Determine the [X, Y] coordinate at the center of the cell enclosing the given text.  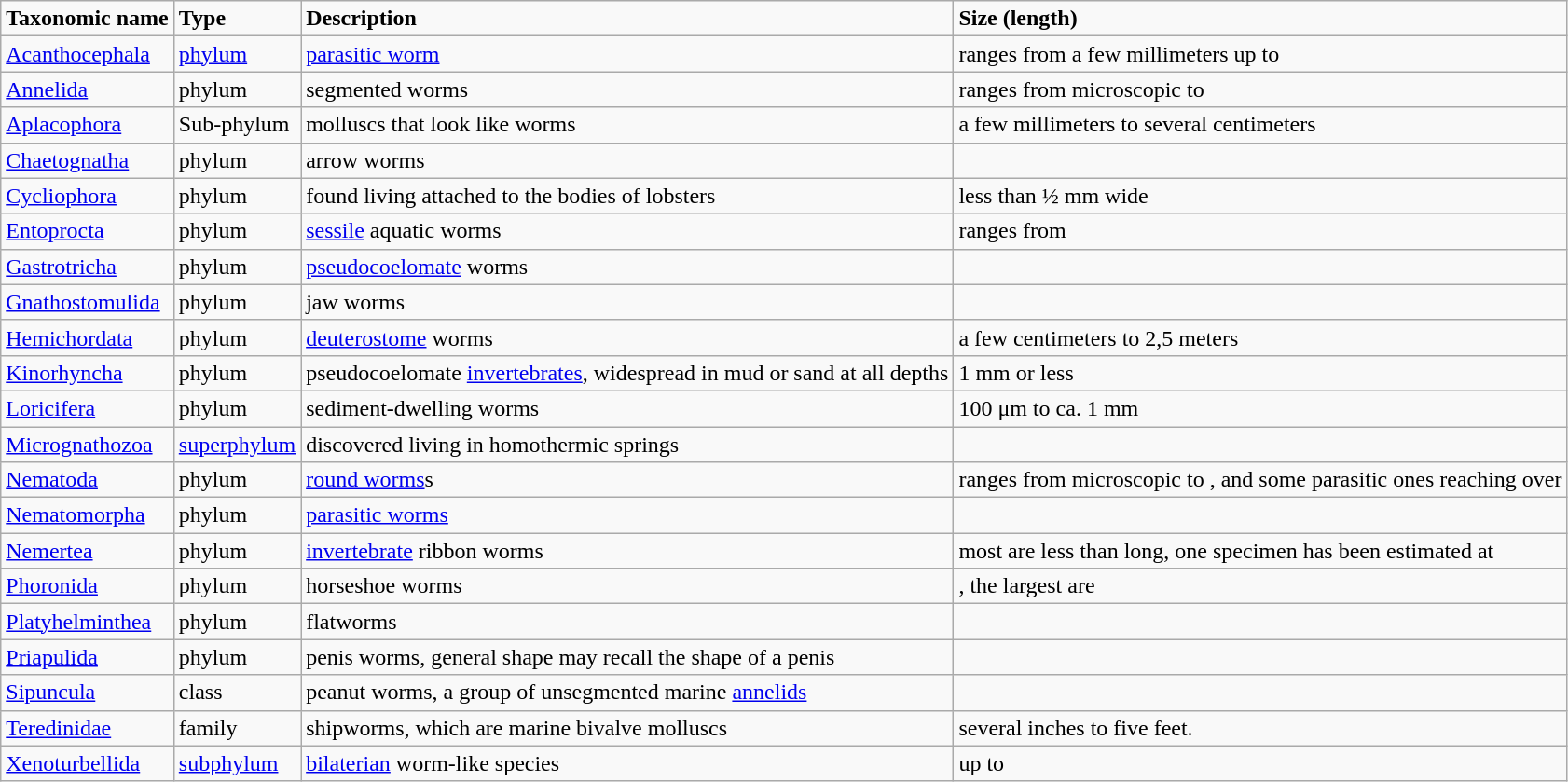
shipworms, which are marine bivalve molluscs [627, 728]
Aplacophora [88, 125]
Annelida [88, 89]
family [237, 728]
sediment-dwelling worms [627, 408]
invertebrate ribbon worms [627, 551]
100 μm to ca. 1 mm [1260, 408]
Cycliophora [88, 196]
Sipuncula [88, 693]
Entoprocta [88, 231]
parasitic worms [627, 515]
arrow worms [627, 160]
, the largest are [1260, 586]
Priapulida [88, 657]
Description [627, 19]
deuterostome worms [627, 337]
ranges from [1260, 231]
peanut worms, a group of unsegmented marine annelids [627, 693]
several inches to five feet. [1260, 728]
pseudocoelomate invertebrates, widespread in mud or sand at all depths [627, 373]
Nemertea [88, 551]
up to [1260, 763]
Taxonomic name [88, 19]
Kinorhyncha [88, 373]
Loricifera [88, 408]
Chaetognatha [88, 160]
Type [237, 19]
flatworms [627, 622]
parasitic worm [627, 54]
a few millimeters to several centimeters [1260, 125]
jaw worms [627, 302]
molluscs that look like worms [627, 125]
a few centimeters to 2,5 meters [1260, 337]
Acanthocephala [88, 54]
Size (length) [1260, 19]
ranges from microscopic to [1260, 89]
1 mm or less [1260, 373]
penis worms, general shape may recall the shape of a penis [627, 657]
less than ½ mm wide [1260, 196]
Micrognathozoa [88, 445]
segmented worms [627, 89]
class [237, 693]
Hemichordata [88, 337]
Teredinidae [88, 728]
superphylum [237, 445]
ranges from microscopic to , and some parasitic ones reaching over [1260, 480]
ranges from a few millimeters up to [1260, 54]
bilaterian worm-like species [627, 763]
Phoronida [88, 586]
Nematoda [88, 480]
pseudocoelomate worms [627, 267]
round wormss [627, 480]
discovered living in homothermic springs [627, 445]
Gnathostomulida [88, 302]
most are less than long, one specimen has been estimated at [1260, 551]
Sub-phylum [237, 125]
Gastrotricha [88, 267]
Platyhelminthea [88, 622]
horseshoe worms [627, 586]
subphylum [237, 763]
sessile aquatic worms [627, 231]
found living attached to the bodies of lobsters [627, 196]
Nematomorpha [88, 515]
Xenoturbellida [88, 763]
